Pinpoint the cell where the given text exists, returning its (X, Y) midpoint coordinate. 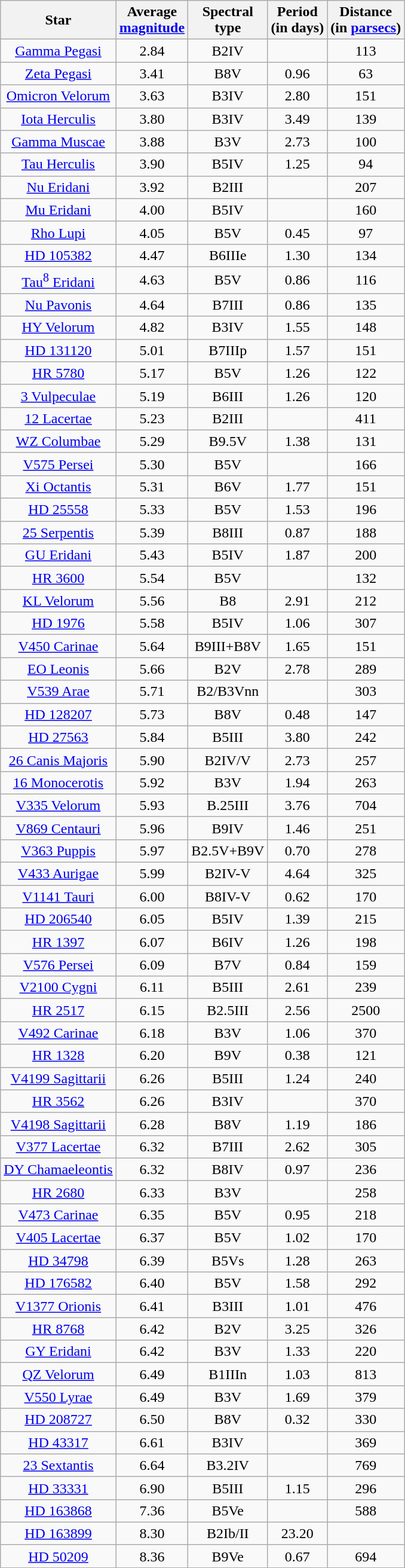
HD 128207 (59, 714)
94 (366, 164)
476 (366, 1306)
694 (366, 1556)
0.97 (297, 1169)
2.80 (297, 96)
Distance(in parsecs) (366, 20)
5.66 (152, 669)
0.45 (297, 233)
1.39 (297, 919)
5.43 (152, 555)
V492 Carinae (59, 1033)
HY Velorum (59, 328)
6.64 (152, 1465)
HD 105382 (59, 255)
B7V (228, 965)
3.63 (152, 96)
GY Eridani (59, 1352)
8.30 (152, 1533)
0.87 (297, 533)
5.54 (152, 578)
B9V (228, 1056)
Tau Herculis (59, 164)
5.30 (152, 464)
HR 3600 (59, 578)
23 Sextantis (59, 1465)
148 (366, 328)
0.38 (297, 1056)
0.48 (297, 714)
HD 206540 (59, 919)
1.65 (297, 646)
2.61 (297, 988)
6.41 (152, 1306)
6.40 (152, 1283)
Gamma Pegasi (59, 51)
212 (366, 601)
HD 25558 (59, 510)
113 (366, 51)
HD 33331 (59, 1488)
5.17 (152, 373)
0.70 (297, 851)
4.82 (152, 328)
Gamma Muscae (59, 142)
16 Monocerotis (59, 783)
B8IV (228, 1169)
6.39 (152, 1261)
HR 2517 (59, 1010)
296 (366, 1488)
6.09 (152, 965)
HD 163868 (59, 1511)
147 (366, 714)
5.33 (152, 510)
258 (366, 1192)
160 (366, 210)
6.18 (152, 1033)
251 (366, 828)
Averagemagnitude (152, 20)
1.02 (297, 1238)
0.96 (297, 74)
5.64 (152, 646)
HD 1976 (59, 623)
215 (366, 919)
239 (366, 988)
HD 34798 (59, 1261)
B2.5V+B9V (228, 851)
3.92 (152, 187)
Iota Herculis (59, 119)
B5Ve (228, 1511)
1.38 (297, 441)
Zeta Pegasi (59, 74)
6.37 (152, 1238)
131 (366, 441)
4.63 (152, 280)
369 (366, 1442)
159 (366, 965)
122 (366, 373)
5.96 (152, 828)
1.28 (297, 1261)
1.19 (297, 1124)
HR 3562 (59, 1101)
6.20 (152, 1056)
B6IV (228, 942)
B6V (228, 487)
GU Eridani (59, 555)
5.93 (152, 805)
B2Ib/II (228, 1533)
HD 176582 (59, 1283)
1.69 (297, 1397)
3.49 (297, 119)
0.95 (297, 1215)
132 (366, 578)
V405 Lacertae (59, 1238)
1.15 (297, 1488)
V1141 Tauri (59, 897)
KL Velorum (59, 601)
1.53 (297, 510)
207 (366, 187)
V539 Arae (59, 692)
242 (366, 737)
Mu Eridani (59, 210)
325 (366, 874)
Star (59, 20)
116 (366, 280)
0.84 (297, 965)
6.50 (152, 1420)
B2IV-V (228, 874)
B6III (228, 396)
1.33 (297, 1352)
Xi Octantis (59, 487)
186 (366, 1124)
5.99 (152, 874)
240 (366, 1078)
B9III+B8V (228, 646)
3.41 (152, 74)
813 (366, 1374)
411 (366, 418)
HD 208727 (59, 1420)
120 (366, 396)
Rho Lupi (59, 233)
63 (366, 74)
5.23 (152, 418)
704 (366, 805)
1.30 (297, 255)
HD 27563 (59, 737)
B7IIIp (228, 350)
HR 8768 (59, 1329)
B2/B3Vnn (228, 692)
V2100 Cygni (59, 988)
3.88 (152, 142)
220 (366, 1352)
1.01 (297, 1306)
B8 (228, 601)
HR 2680 (59, 1192)
134 (366, 255)
V4198 Sagittarii (59, 1124)
3.25 (297, 1329)
6.07 (152, 942)
8.36 (152, 1556)
5.58 (152, 623)
7.36 (152, 1511)
B9.5V (228, 441)
5.97 (152, 851)
5.92 (152, 783)
6.15 (152, 1010)
25 Serpentis (59, 533)
5.56 (152, 601)
B1IIIn (228, 1374)
379 (366, 1397)
257 (366, 760)
EO Leonis (59, 669)
HD 131120 (59, 350)
2.56 (297, 1010)
V1377 Orionis (59, 1306)
139 (366, 119)
QZ Velorum (59, 1374)
166 (366, 464)
2.91 (297, 601)
Nu Pavonis (59, 305)
100 (366, 142)
V550 Lyrae (59, 1397)
5.84 (152, 737)
0.67 (297, 1556)
289 (366, 669)
2.78 (297, 669)
307 (366, 623)
HD 163899 (59, 1533)
292 (366, 1283)
V576 Persei (59, 965)
196 (366, 510)
303 (366, 692)
236 (366, 1169)
B9IV (228, 828)
HD 50209 (59, 1556)
Tau8 Eridani (59, 280)
V335 Velorum (59, 805)
6.05 (152, 919)
V433 Aurigae (59, 874)
23.20 (297, 1533)
5.29 (152, 441)
135 (366, 305)
3.76 (297, 805)
1.03 (297, 1374)
218 (366, 1215)
326 (366, 1329)
B.25III (228, 805)
330 (366, 1420)
1.77 (297, 487)
4.00 (152, 210)
6.33 (152, 1192)
B2IV (228, 51)
1.46 (297, 828)
5.73 (152, 714)
26 Canis Majoris (59, 760)
Nu Eridani (59, 187)
B5Vs (228, 1261)
Period(in days) (297, 20)
12 Lacertae (59, 418)
1.55 (297, 328)
6.90 (152, 1488)
5.90 (152, 760)
HD 43317 (59, 1442)
1.24 (297, 1078)
188 (366, 533)
V575 Persei (59, 464)
V869 Centauri (59, 828)
3 Vulpeculae (59, 396)
121 (366, 1056)
5.19 (152, 396)
HR 5780 (59, 373)
Omicron Velorum (59, 96)
HR 1328 (59, 1056)
278 (366, 851)
1.58 (297, 1283)
1.94 (297, 783)
B2IV/V (228, 760)
1.87 (297, 555)
2.84 (152, 51)
B3.2IV (228, 1465)
1.25 (297, 164)
4.47 (152, 255)
WZ Columbae (59, 441)
HR 1397 (59, 942)
305 (366, 1147)
5.71 (152, 692)
588 (366, 1511)
V4199 Sagittarii (59, 1078)
B8III (228, 533)
1.57 (297, 350)
V363 Puppis (59, 851)
DY Chamaeleontis (59, 1169)
198 (366, 942)
6.00 (152, 897)
B2.5III (228, 1010)
V377 Lacertae (59, 1147)
2.62 (297, 1147)
B9Ve (228, 1556)
0.62 (297, 897)
Spectraltype (228, 20)
B6IIIe (228, 255)
769 (366, 1465)
5.01 (152, 350)
B3III (228, 1306)
3.90 (152, 164)
5.39 (152, 533)
B8IV-V (228, 897)
6.61 (152, 1442)
97 (366, 233)
0.32 (297, 1420)
200 (366, 555)
6.28 (152, 1124)
2500 (366, 1010)
V473 Carinae (59, 1215)
4.05 (152, 233)
6.35 (152, 1215)
5.31 (152, 487)
6.11 (152, 988)
V450 Carinae (59, 646)
